Determine the [X, Y] coordinate at the center of the cell enclosing the given text.  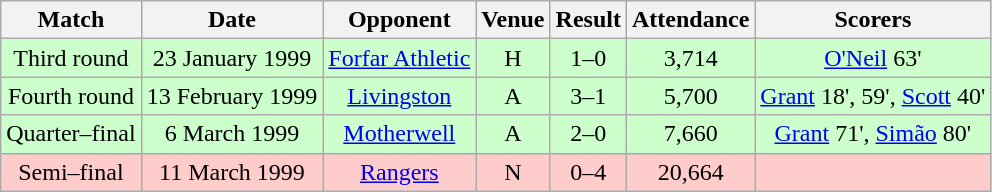
Opponent [400, 20]
Grant 71', Simão 80' [873, 134]
23 January 1999 [232, 58]
Result [588, 20]
3,714 [690, 58]
3–1 [588, 96]
O'Neil 63' [873, 58]
7,660 [690, 134]
Fourth round [71, 96]
0–4 [588, 172]
5,700 [690, 96]
Livingston [400, 96]
20,664 [690, 172]
Date [232, 20]
2–0 [588, 134]
Forfar Athletic [400, 58]
Quarter–final [71, 134]
6 March 1999 [232, 134]
1–0 [588, 58]
N [513, 172]
Rangers [400, 172]
13 February 1999 [232, 96]
Venue [513, 20]
Match [71, 20]
Attendance [690, 20]
H [513, 58]
Grant 18', 59', Scott 40' [873, 96]
Semi–final [71, 172]
Motherwell [400, 134]
Scorers [873, 20]
Third round [71, 58]
11 March 1999 [232, 172]
